Return the (X, Y) coordinate for the center point of the cell that contains the specified text.  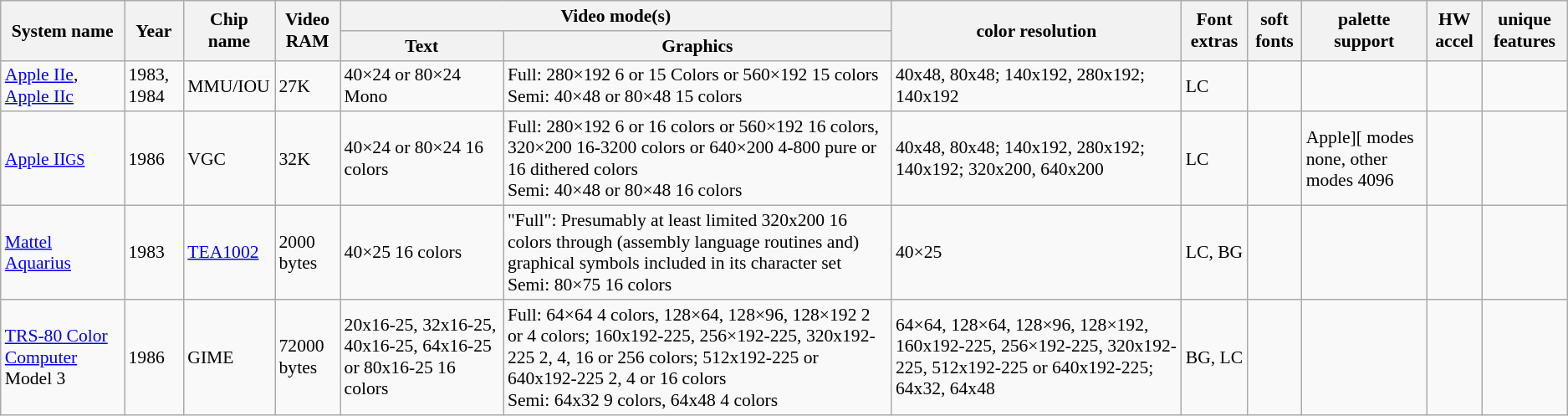
BG, LC (1214, 357)
Year (154, 30)
1983 (154, 253)
MMU/IOU (229, 85)
Font extras (1214, 30)
64×64, 128×64, 128×96, 128×192, 160x192-225, 256×192-225, 320x192-225, 512x192-225 or 640x192-225; 64x32, 64x48 (1037, 357)
Apple][ modes none, other modes 4096 (1365, 159)
palette support (1365, 30)
Full: 280×192 6 or 15 Colors or 560×192 15 colors Semi: 40×48 or 80×48 15 colors (697, 85)
72000 bytes (307, 357)
System name (63, 30)
color resolution (1037, 30)
HW accel (1454, 30)
Chip name (229, 30)
Full: 280×192 6 or 16 colors or 560×192 16 colors, 320×200 16-3200 colors or 640×200 4-800 pure or 16 dithered colorsSemi: 40×48 or 80×48 16 colors (697, 159)
TEA1002 (229, 253)
20x16-25, 32x16-25, 40x16-25, 64x16-25 or 80x16-25 16 colors (421, 357)
1983, 1984 (154, 85)
40x48, 80x48; 140x192, 280x192; 140x192; 320x200, 640x200 (1037, 159)
27K (307, 85)
VGC (229, 159)
Text (421, 46)
32K (307, 159)
Apple IIGS (63, 159)
GIME (229, 357)
Video RAM (307, 30)
Mattel Aquarius (63, 253)
TRS-80 Color Computer Model 3 (63, 357)
unique features (1524, 30)
40×24 or 80×24 Mono (421, 85)
LC, BG (1214, 253)
soft fonts (1274, 30)
40×25 16 colors (421, 253)
2000 bytes (307, 253)
Apple IIe, Apple IIc (63, 85)
40×25 (1037, 253)
Video mode(s) (615, 16)
Graphics (697, 46)
40x48, 80x48; 140x192, 280x192; 140x192 (1037, 85)
40×24 or 80×24 16 colors (421, 159)
